Locate the cell with the specified text and output its [x, y] center coordinate. 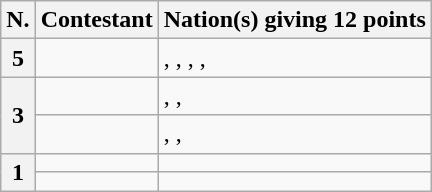
1 [18, 172]
5 [18, 58]
N. [18, 20]
, , , , [294, 58]
Contestant [96, 20]
Nation(s) giving 12 points [294, 20]
3 [18, 115]
